Determine the (X, Y) coordinate at the center of the cell enclosing the given text.  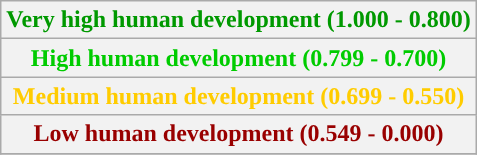
Very high human development (1.000 - 0.800) (239, 20)
High human development (0.799 - 0.700) (239, 58)
Low human development (0.549 - 0.000) (239, 134)
Medium human development (0.699 - 0.550) (239, 96)
